Determine the [X, Y] coordinate at the center of the cell enclosing the given text.  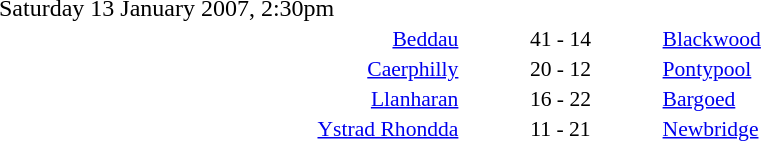
16 - 22 [560, 98]
41 - 14 [560, 38]
20 - 12 [560, 68]
